Provide the [X, Y] coordinate of the cell's center where the given text is located.  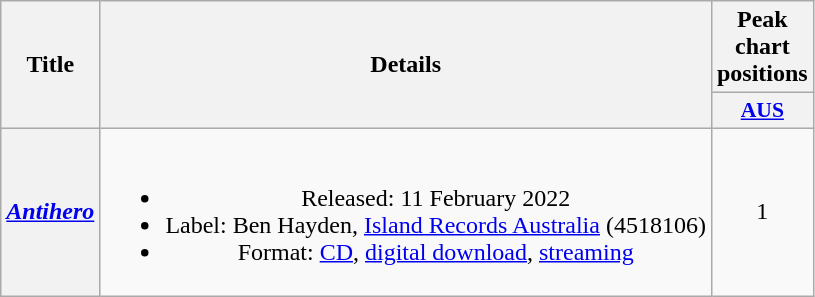
Released: 11 February 2022Label: Ben Hayden, Island Records Australia (4518106)Format: CD, digital download, streaming [406, 212]
Antihero [50, 212]
Peak chart positions [762, 47]
Details [406, 65]
AUS [762, 111]
Title [50, 65]
1 [762, 212]
